Pinpoint the cell where the given text exists, returning its [X, Y] midpoint coordinate. 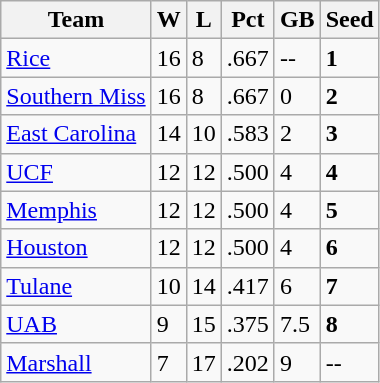
15 [204, 324]
.583 [248, 134]
7.5 [297, 324]
East Carolina [76, 134]
Seed [350, 20]
5 [350, 210]
Team [76, 20]
Houston [76, 248]
Marshall [76, 362]
Rice [76, 58]
UCF [76, 172]
.417 [248, 286]
17 [204, 362]
UAB [76, 324]
Southern Miss [76, 96]
W [168, 20]
0 [297, 96]
Memphis [76, 210]
Pct [248, 20]
.202 [248, 362]
.375 [248, 324]
L [204, 20]
Tulane [76, 286]
3 [350, 134]
GB [297, 20]
1 [350, 58]
